Capture the cell that displays the provided text and extract its [X, Y] central coordinate. 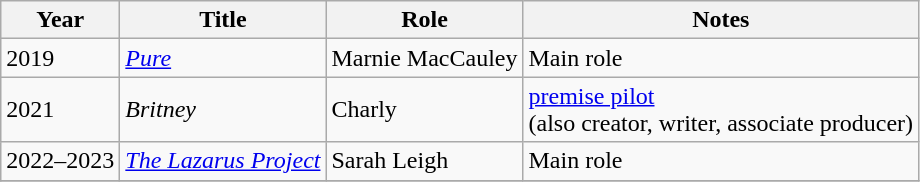
Marnie MacCauley [424, 58]
2021 [60, 110]
Year [60, 20]
Pure [223, 58]
Britney [223, 110]
Title [223, 20]
Role [424, 20]
Charly [424, 110]
2022–2023 [60, 161]
Sarah Leigh [424, 161]
2019 [60, 58]
The Lazarus Project [223, 161]
Notes [721, 20]
premise pilot(also creator, writer, associate producer) [721, 110]
